Provide the (x, y) coordinate of the cell's center where the given text is located.  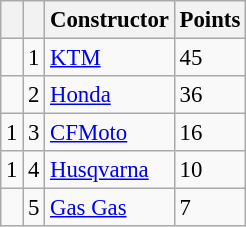
Husqvarna (110, 170)
4 (34, 170)
36 (210, 95)
7 (210, 208)
Points (210, 20)
2 (34, 95)
CFMoto (110, 133)
Gas Gas (110, 208)
10 (210, 170)
45 (210, 58)
Constructor (110, 20)
5 (34, 208)
3 (34, 133)
KTM (110, 58)
Honda (110, 95)
16 (210, 133)
